Pinpoint the cell where the given text exists, returning its (x, y) midpoint coordinate. 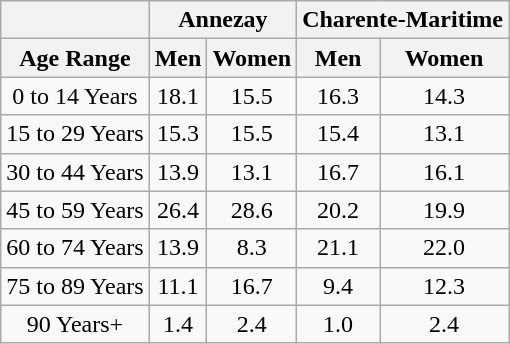
16.3 (338, 96)
30 to 44 Years (75, 172)
12.3 (444, 286)
20.2 (338, 210)
Annezay (222, 20)
21.1 (338, 248)
15 to 29 Years (75, 134)
19.9 (444, 210)
1.0 (338, 324)
18.1 (178, 96)
Charente-Maritime (403, 20)
16.1 (444, 172)
90 Years+ (75, 324)
15.4 (338, 134)
1.4 (178, 324)
14.3 (444, 96)
8.3 (252, 248)
75 to 89 Years (75, 286)
45 to 59 Years (75, 210)
26.4 (178, 210)
9.4 (338, 286)
11.1 (178, 286)
28.6 (252, 210)
60 to 74 Years (75, 248)
Age Range (75, 58)
22.0 (444, 248)
0 to 14 Years (75, 96)
15.3 (178, 134)
